Scan for the cell matching the given text and deliver its [X, Y] coordinate at center. 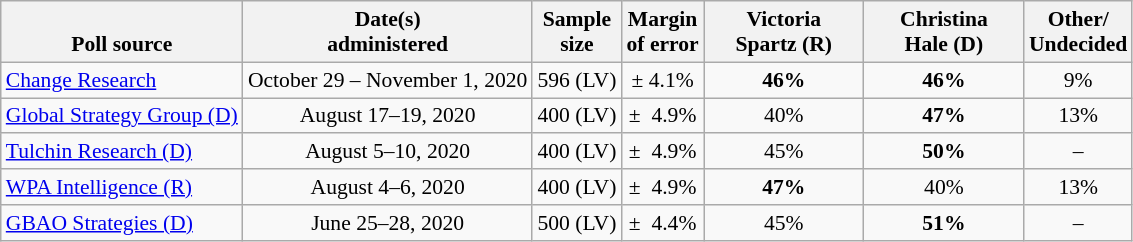
GBAO Strategies (D) [122, 223]
± 4.4% [662, 223]
Victoria Spartz (R) [784, 32]
August 17–19, 2020 [388, 116]
Change Research [122, 80]
Samplesize [576, 32]
Tulchin Research (D) [122, 152]
500 (LV) [576, 223]
± 4.1% [662, 80]
Marginof error [662, 32]
WPA Intelligence (R) [122, 187]
Global Strategy Group (D) [122, 116]
August 4–6, 2020 [388, 187]
Date(s)administered [388, 32]
ChristinaHale (D) [944, 32]
June 25–28, 2020 [388, 223]
August 5–10, 2020 [388, 152]
596 (LV) [576, 80]
51% [944, 223]
October 29 – November 1, 2020 [388, 80]
9% [1078, 80]
Other/Undecided [1078, 32]
Poll source [122, 32]
50% [944, 152]
